Return the [x, y] coordinate for the center point of the cell that contains the specified text.  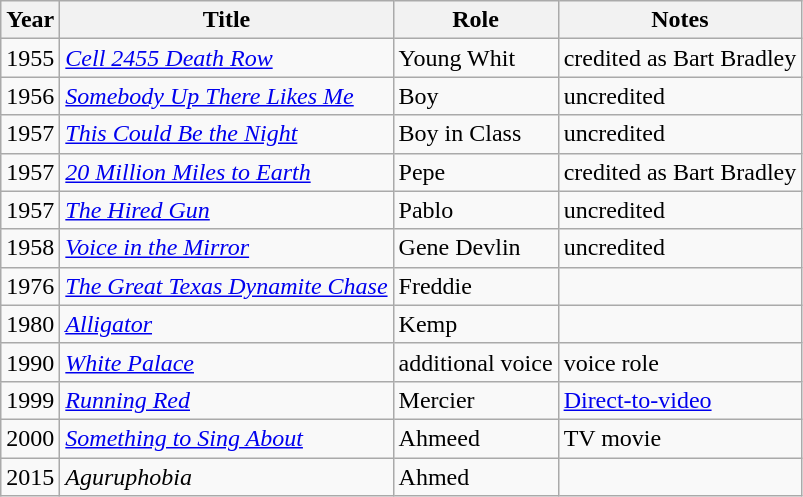
Direct-to-video [680, 400]
Role [476, 20]
1980 [30, 324]
Cell 2455 Death Row [226, 58]
Ahmeed [476, 438]
Something to Sing About [226, 438]
2000 [30, 438]
Boy in Class [476, 134]
2015 [30, 477]
Ahmed [476, 477]
voice role [680, 362]
Running Red [226, 400]
Boy [476, 96]
The Hired Gun [226, 210]
additional voice [476, 362]
Young Whit [476, 58]
1956 [30, 96]
1958 [30, 248]
Aguruphobia [226, 477]
Kemp [476, 324]
Title [226, 20]
White Palace [226, 362]
Pablo [476, 210]
This Could Be the Night [226, 134]
TV movie [680, 438]
Freddie [476, 286]
Voice in the Mirror [226, 248]
1999 [30, 400]
Notes [680, 20]
1976 [30, 286]
20 Million Miles to Earth [226, 172]
The Great Texas Dynamite Chase [226, 286]
Gene Devlin [476, 248]
Somebody Up There Likes Me [226, 96]
Pepe [476, 172]
1990 [30, 362]
1955 [30, 58]
Mercier [476, 400]
Year [30, 20]
Alligator [226, 324]
